Capture the cell that displays the provided text and extract its (x, y) central coordinate. 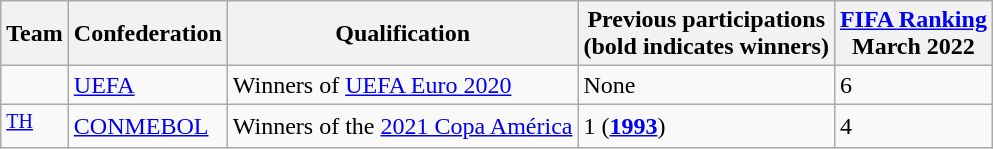
CONMEBOL (148, 126)
None (706, 85)
Winners of UEFA Euro 2020 (402, 85)
Confederation (148, 34)
TH (35, 126)
Qualification (402, 34)
1 (1993) (706, 126)
UEFA (148, 85)
Winners of the 2021 Copa América (402, 126)
Team (35, 34)
4 (913, 126)
Previous participations(bold indicates winners) (706, 34)
6 (913, 85)
FIFA RankingMarch 2022 (913, 34)
